Scan for the cell matching the given text and deliver its (x, y) coordinate at center. 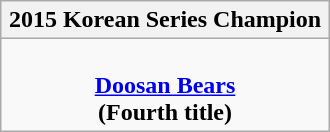
Doosan Bears(Fourth title) (165, 85)
2015 Korean Series Champion (165, 20)
